From the cell containing the given text, extract its center point as (x, y) coordinate. 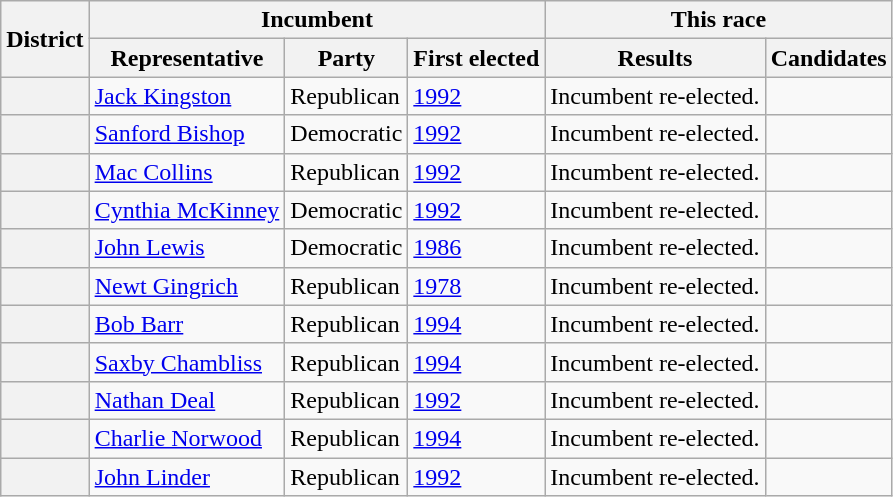
Mac Collins (187, 172)
Candidates (828, 58)
This race (718, 20)
Party (346, 58)
District (45, 39)
Nathan Deal (187, 400)
Incumbent (317, 20)
Representative (187, 58)
Results (655, 58)
First elected (476, 58)
1986 (476, 248)
1978 (476, 286)
Sanford Bishop (187, 134)
Saxby Chambliss (187, 362)
Jack Kingston (187, 96)
Charlie Norwood (187, 438)
Newt Gingrich (187, 286)
Cynthia McKinney (187, 210)
John Lewis (187, 248)
John Linder (187, 477)
Bob Barr (187, 324)
